Locate the cell with the specified text and output its (X, Y) center coordinate. 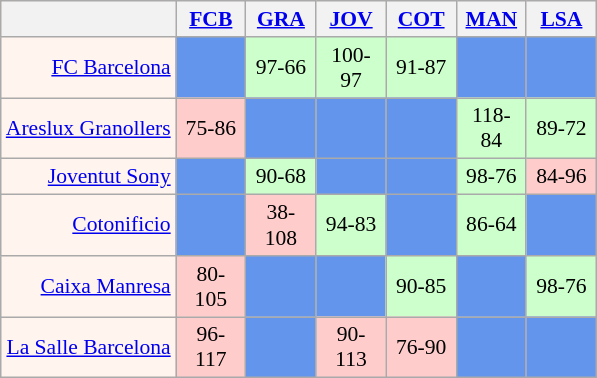
91-87 (421, 68)
Joventut Sony (88, 177)
75-86 (211, 128)
118-84 (491, 128)
100-97 (351, 68)
FC Barcelona (88, 68)
Cotonificio (88, 226)
97-66 (281, 68)
89-72 (561, 128)
90-85 (421, 286)
FCB (211, 19)
94-83 (351, 226)
96-117 (211, 348)
LSA (561, 19)
MAN (491, 19)
Areslux Granollers (88, 128)
86-64 (491, 226)
76-90 (421, 348)
84-96 (561, 177)
JOV (351, 19)
38-108 (281, 226)
90-113 (351, 348)
COT (421, 19)
80-105 (211, 286)
90-68 (281, 177)
Caixa Manresa (88, 286)
La Salle Barcelona (88, 348)
GRA (281, 19)
